Detect which cell encompasses the target text, then output its [x, y] center coordinate. 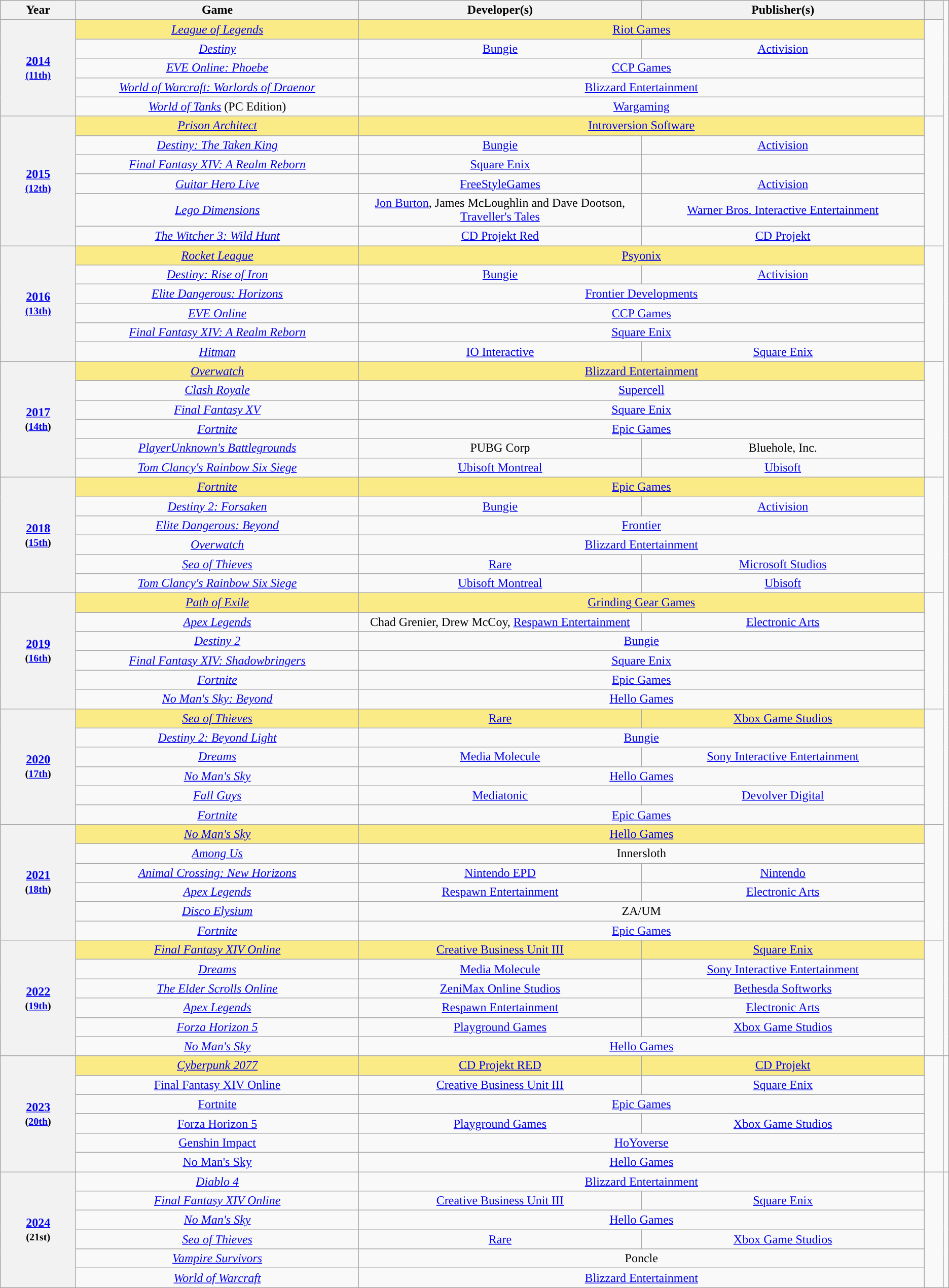
Prison Architect [217, 126]
2016 (13th) [39, 303]
Warner Bros. Interactive Entertainment [783, 210]
2017(14th) [39, 419]
Nintendo [783, 872]
CD Projekt Red [500, 236]
2015 (12th) [39, 180]
Path of Exile [217, 603]
Final Fantasy XV [217, 410]
2022(19th) [39, 998]
Innersloth [642, 853]
The Witcher 3: Wild Hunt [217, 236]
Disco Elysium [217, 911]
HoYoverse [642, 1143]
League of Legends [217, 29]
2021(18th) [39, 882]
Grinding Gear Games [642, 603]
Devolver Digital [783, 795]
2020(17th) [39, 766]
Destiny: The Taken King [217, 145]
Frontier [642, 525]
Destiny [217, 49]
Guitar Hero Live [217, 183]
Hitman [217, 352]
Fall Guys [217, 795]
Destiny: Rise of Iron [217, 275]
Jon Burton, James McLoughlin and Dave Dootson, Traveller's Tales [500, 210]
World of Tanks (PC Edition) [217, 106]
Destiny 2: Forsaken [217, 506]
2023(20th) [39, 1114]
Riot Games [642, 29]
Chad Grenier, Drew McCoy, Respawn Entertainment [500, 622]
ZA/UM [642, 911]
Psyonix [642, 255]
2019(16th) [39, 651]
Elite Dangerous: Beyond [217, 525]
2024(21st) [39, 1230]
Elite Dangerous: Horizons [217, 294]
No Man's Sky: Beyond [217, 699]
Publisher(s) [783, 10]
CD Projekt RED [500, 1065]
Introversion Software [642, 126]
2018(15th) [39, 535]
Final Fantasy XIV: Shadowbringers [217, 660]
Poncle [642, 1259]
Vampire Survivors [217, 1259]
Nintendo EPD [500, 872]
ZeniMax Online Studios [500, 988]
World of Warcraft: Warlords of Draenor [217, 87]
Cyberpunk 2077 [217, 1065]
Animal Crossing: New Horizons [217, 872]
Clash Royale [217, 390]
Among Us [217, 853]
Year [39, 10]
2014 (11th) [39, 68]
Game [217, 10]
World of Warcraft [217, 1278]
Developer(s) [500, 10]
IO Interactive [500, 352]
PUBG Corp [500, 448]
Bethesda Softworks [783, 988]
Destiny 2 [217, 641]
FreeStyleGames [500, 183]
Mediatonic [500, 795]
Bluehole, Inc. [783, 448]
Lego Dimensions [217, 210]
Wargaming [642, 106]
EVE Online [217, 313]
Microsoft Studios [783, 564]
The Elder Scrolls Online [217, 988]
Genshin Impact [217, 1143]
Supercell [642, 390]
Destiny 2: Beyond Light [217, 738]
Rocket League [217, 255]
Diablo 4 [217, 1182]
Frontier Developments [642, 294]
EVE Online: Phoebe [217, 68]
PlayerUnknown's Battlegrounds [217, 448]
